Capture the cell that displays the provided text and extract its (X, Y) central coordinate. 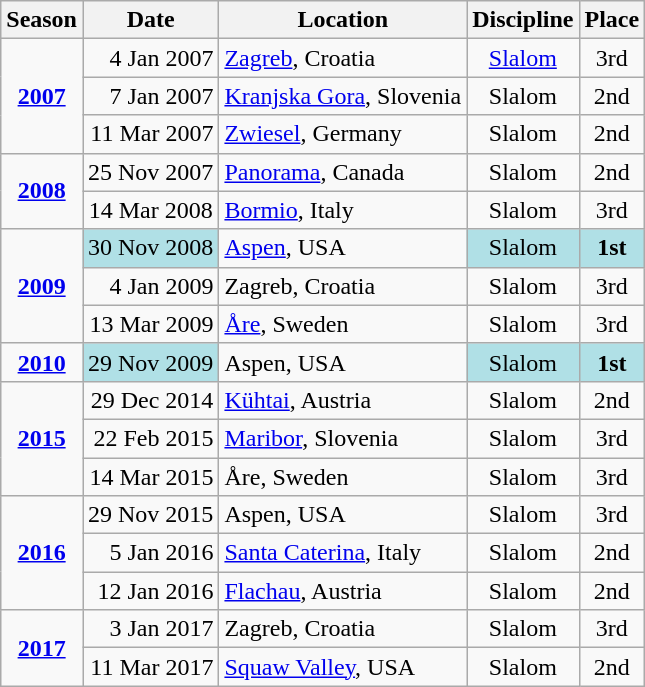
Flachau, Austria (343, 591)
12 Jan 2016 (150, 591)
Maribor, Slovenia (343, 438)
3 Jan 2017 (150, 629)
13 Mar 2009 (150, 324)
4 Jan 2007 (150, 58)
2009 (42, 286)
2008 (42, 191)
Location (343, 20)
2015 (42, 438)
4 Jan 2009 (150, 286)
Date (150, 20)
Bormio, Italy (343, 210)
29 Nov 2015 (150, 515)
Zwiesel, Germany (343, 134)
22 Feb 2015 (150, 438)
Kühtai, Austria (343, 400)
2010 (42, 362)
11 Mar 2007 (150, 134)
Squaw Valley, USA (343, 667)
14 Mar 2008 (150, 210)
Kranjska Gora, Slovenia (343, 96)
Place (612, 20)
29 Nov 2009 (150, 362)
11 Mar 2017 (150, 667)
Santa Caterina, Italy (343, 553)
30 Nov 2008 (150, 248)
2016 (42, 553)
5 Jan 2016 (150, 553)
Discipline (523, 20)
Panorama, Canada (343, 172)
14 Mar 2015 (150, 477)
2017 (42, 648)
7 Jan 2007 (150, 96)
2007 (42, 96)
Season (42, 20)
25 Nov 2007 (150, 172)
29 Dec 2014 (150, 400)
